Determine the (X, Y) coordinate at the center of the cell enclosing the given text.  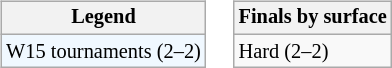
Legend (103, 18)
Finals by surface (313, 18)
W15 tournaments (2–2) (103, 51)
Hard (2–2) (313, 51)
